Capture the cell that displays the provided text and extract its (X, Y) central coordinate. 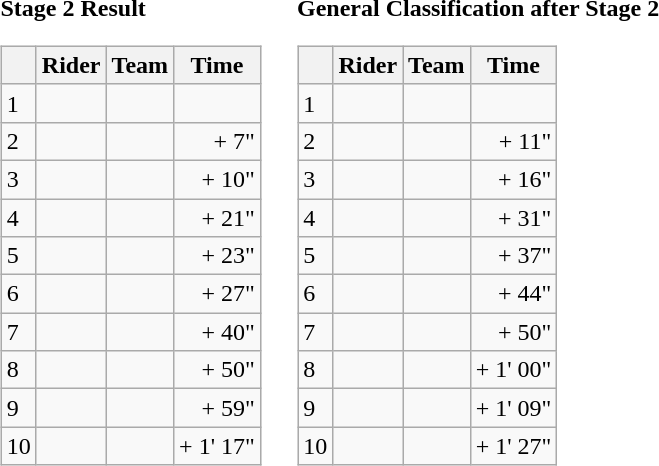
+ 37" (514, 256)
+ 11" (514, 141)
+ 1' 27" (514, 446)
+ 1' 09" (514, 408)
+ 1' 17" (218, 446)
+ 27" (218, 294)
+ 10" (218, 179)
+ 21" (218, 217)
+ 1' 00" (514, 370)
+ 40" (218, 332)
+ 44" (514, 294)
+ 31" (514, 217)
+ 59" (218, 408)
+ 7" (218, 141)
+ 23" (218, 256)
+ 16" (514, 179)
